Locate the cell with the specified text and output its [X, Y] center coordinate. 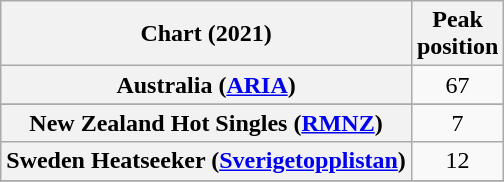
7 [457, 123]
12 [457, 161]
Peakposition [457, 34]
67 [457, 85]
Australia (ARIA) [206, 85]
Sweden Heatseeker (Sverigetopplistan) [206, 161]
New Zealand Hot Singles (RMNZ) [206, 123]
Chart (2021) [206, 34]
